Detect which cell encompasses the target text, then output its (X, Y) center coordinate. 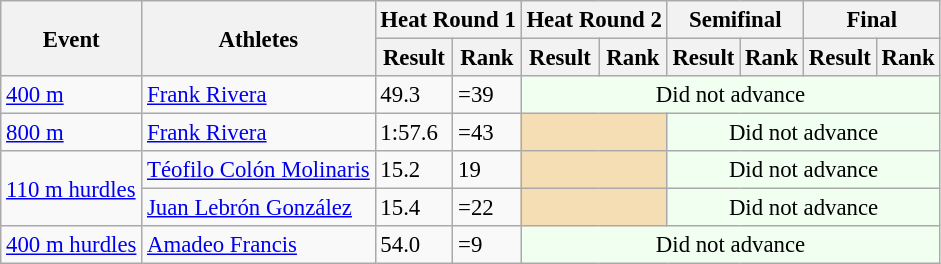
Amadeo Francis (258, 245)
15.2 (414, 170)
400 m (72, 95)
800 m (72, 133)
=9 (487, 245)
=22 (487, 208)
15.4 (414, 208)
Event (72, 38)
=39 (487, 95)
49.3 (414, 95)
54.0 (414, 245)
Heat Round 2 (594, 20)
=43 (487, 133)
Téofilo Colón Molinaris (258, 170)
Semifinal (735, 20)
Final (872, 20)
19 (487, 170)
Juan Lebrón González (258, 208)
Athletes (258, 38)
110 m hurdles (72, 188)
400 m hurdles (72, 245)
Heat Round 1 (448, 20)
1:57.6 (414, 133)
